For the text-containing cell, return its midpoint in (x, y) coordinate format. 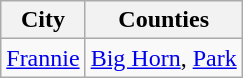
Big Horn, Park (164, 58)
Counties (164, 20)
Frannie (43, 58)
City (43, 20)
